Detect which cell encompasses the target text, then output its (x, y) center coordinate. 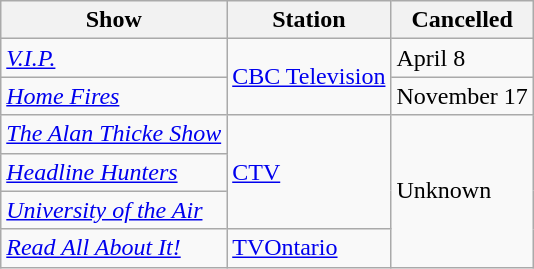
Read All About It! (114, 248)
Unknown (462, 191)
Headline Hunters (114, 172)
V.I.P. (114, 58)
TVOntario (309, 248)
Show (114, 20)
CBC Television (309, 77)
April 8 (462, 58)
CTV (309, 172)
University of the Air (114, 210)
Home Fires (114, 96)
The Alan Thicke Show (114, 134)
November 17 (462, 96)
Cancelled (462, 20)
Station (309, 20)
